Search for the cell housing the specified text and yield its [X, Y] center coordinate. 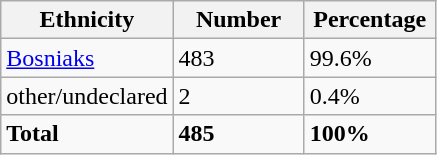
2 [238, 96]
Bosniaks [87, 58]
0.4% [370, 96]
Ethnicity [87, 20]
483 [238, 58]
100% [370, 134]
Percentage [370, 20]
99.6% [370, 58]
485 [238, 134]
Number [238, 20]
Total [87, 134]
other/undeclared [87, 96]
